Provide the [X, Y] coordinate of the cell's center where the given text is located.  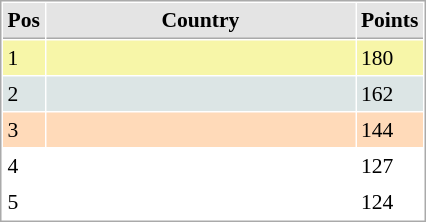
124 [390, 201]
Country [200, 21]
144 [390, 129]
127 [390, 165]
Points [390, 21]
4 [24, 165]
5 [24, 201]
3 [24, 129]
2 [24, 93]
1 [24, 57]
180 [390, 57]
Pos [24, 21]
162 [390, 93]
